Scan for the cell matching the given text and deliver its (x, y) coordinate at center. 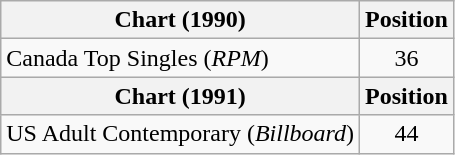
Chart (1991) (180, 96)
Chart (1990) (180, 20)
44 (407, 134)
US Adult Contemporary (Billboard) (180, 134)
36 (407, 58)
Canada Top Singles (RPM) (180, 58)
